Capture the cell that displays the provided text and extract its (x, y) central coordinate. 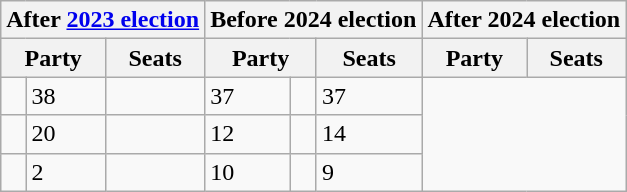
After 2023 election (103, 20)
38 (66, 96)
9 (368, 172)
10 (248, 172)
20 (66, 134)
After 2024 election (524, 20)
12 (248, 134)
2 (66, 172)
Before 2024 election (314, 20)
14 (368, 134)
